Pinpoint the cell where the given text exists, returning its [x, y] midpoint coordinate. 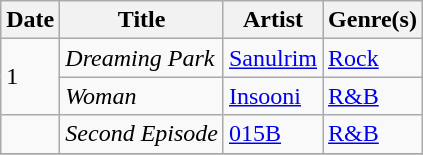
015B [272, 134]
Date [30, 20]
Sanulrim [272, 58]
Second Episode [142, 134]
Artist [272, 20]
Title [142, 20]
Woman [142, 96]
Insooni [272, 96]
1 [30, 77]
Rock [373, 58]
Genre(s) [373, 20]
Dreaming Park [142, 58]
